Return the (x, y) coordinate for the center point of the cell that contains the specified text.  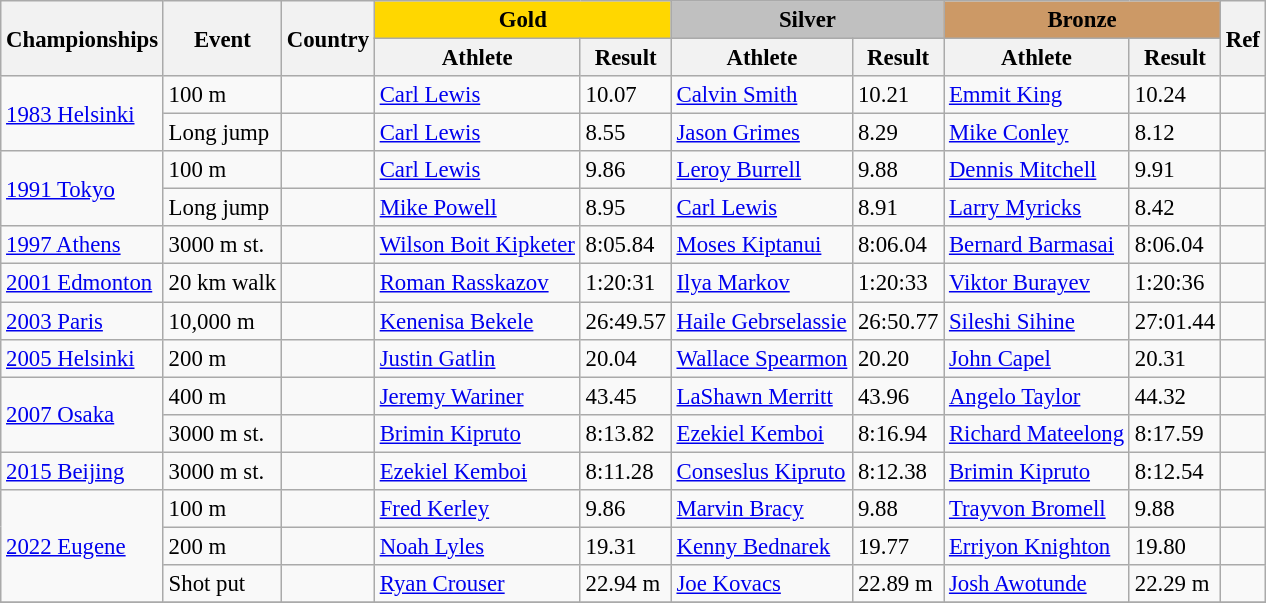
Haile Gebrselassie (762, 321)
8:16.94 (898, 433)
Larry Myricks (1037, 208)
John Capel (1037, 358)
2003 Paris (82, 321)
Erriyon Knighton (1037, 546)
19.31 (626, 546)
19.80 (1174, 546)
8:05.84 (626, 245)
8:13.82 (626, 433)
Mike Conley (1037, 133)
8:12.38 (898, 471)
Angelo Taylor (1037, 396)
8.42 (1174, 208)
20.20 (898, 358)
Justin Gatlin (477, 358)
2007 Osaka (82, 414)
2005 Helsinki (82, 358)
Jeremy Wariner (477, 396)
Gold (522, 20)
10.24 (1174, 95)
Viktor Burayev (1037, 283)
Bronze (1082, 20)
Mike Powell (477, 208)
Bernard Barmasai (1037, 245)
Silver (807, 20)
Ryan Crouser (477, 584)
10.21 (898, 95)
Dennis Mitchell (1037, 170)
8:11.28 (626, 471)
Josh Awotunde (1037, 584)
1:20:36 (1174, 283)
8.29 (898, 133)
Joe Kovacs (762, 584)
Noah Lyles (477, 546)
43.96 (898, 396)
Shot put (222, 584)
Jason Grimes (762, 133)
Calvin Smith (762, 95)
20 km walk (222, 283)
8.91 (898, 208)
1:20:31 (626, 283)
Emmit King (1037, 95)
Wallace Spearmon (762, 358)
8:17.59 (1174, 433)
Ilya Markov (762, 283)
Kenenisa Bekele (477, 321)
43.45 (626, 396)
8:12.54 (1174, 471)
Marvin Bracy (762, 509)
LaShawn Merritt (762, 396)
Event (222, 38)
22.94 m (626, 584)
1991 Tokyo (82, 188)
Trayvon Bromell (1037, 509)
10,000 m (222, 321)
8.55 (626, 133)
Country (328, 38)
2022 Eugene (82, 546)
2015 Beijing (82, 471)
10.07 (626, 95)
8.12 (1174, 133)
Moses Kiptanui (762, 245)
Kenny Bednarek (762, 546)
1997 Athens (82, 245)
27:01.44 (1174, 321)
Roman Rasskazov (477, 283)
400 m (222, 396)
Championships (82, 38)
8.95 (626, 208)
Ref (1242, 38)
26:50.77 (898, 321)
Wilson Boit Kipketer (477, 245)
9.91 (1174, 170)
1:20:33 (898, 283)
44.32 (1174, 396)
20.04 (626, 358)
Sileshi Sihine (1037, 321)
22.89 m (898, 584)
2001 Edmonton (82, 283)
20.31 (1174, 358)
26:49.57 (626, 321)
Richard Mateelong (1037, 433)
Conseslus Kipruto (762, 471)
1983 Helsinki (82, 114)
19.77 (898, 546)
Leroy Burrell (762, 170)
22.29 m (1174, 584)
Fred Kerley (477, 509)
